For the text-containing cell, return its midpoint in (x, y) coordinate format. 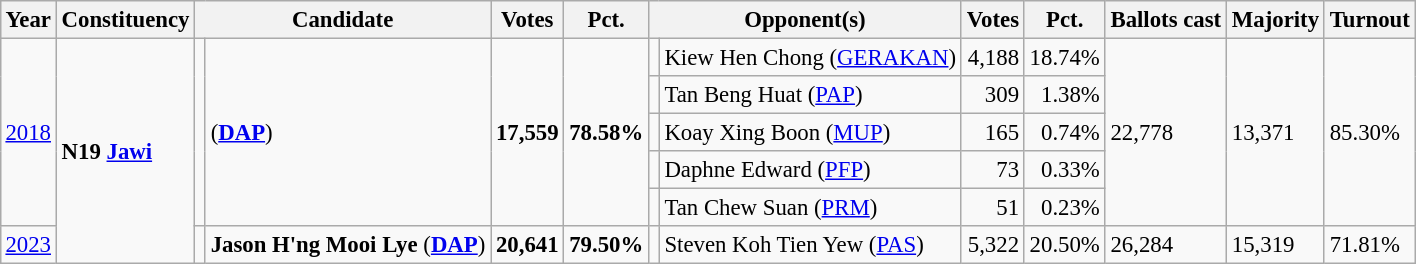
Opponent(s) (804, 20)
Tan Beng Huat (PAP) (810, 95)
13,371 (1275, 132)
17,559 (528, 132)
Year (28, 20)
2023 (28, 245)
Kiew Hen Chong (GERAKAN) (810, 57)
20,641 (528, 245)
Constituency (125, 20)
0.74% (1064, 133)
N19 Jawi (125, 151)
309 (992, 95)
Candidate (343, 20)
Turnout (1370, 20)
0.23% (1064, 208)
22,778 (1166, 132)
20.50% (1064, 245)
51 (992, 208)
79.50% (606, 245)
71.81% (1370, 245)
Jason H'ng Mooi Lye (DAP) (348, 245)
(DAP) (348, 132)
Daphne Edward (PFP) (810, 170)
5,322 (992, 245)
4,188 (992, 57)
85.30% (1370, 132)
73 (992, 170)
18.74% (1064, 57)
Tan Chew Suan (PRM) (810, 208)
2018 (28, 132)
15,319 (1275, 245)
Steven Koh Tien Yew (PAS) (810, 245)
26,284 (1166, 245)
Ballots cast (1166, 20)
Majority (1275, 20)
78.58% (606, 132)
1.38% (1064, 95)
Koay Xing Boon (MUP) (810, 133)
165 (992, 133)
0.33% (1064, 170)
